Provide the (X, Y) coordinate of the cell's center where the given text is located.  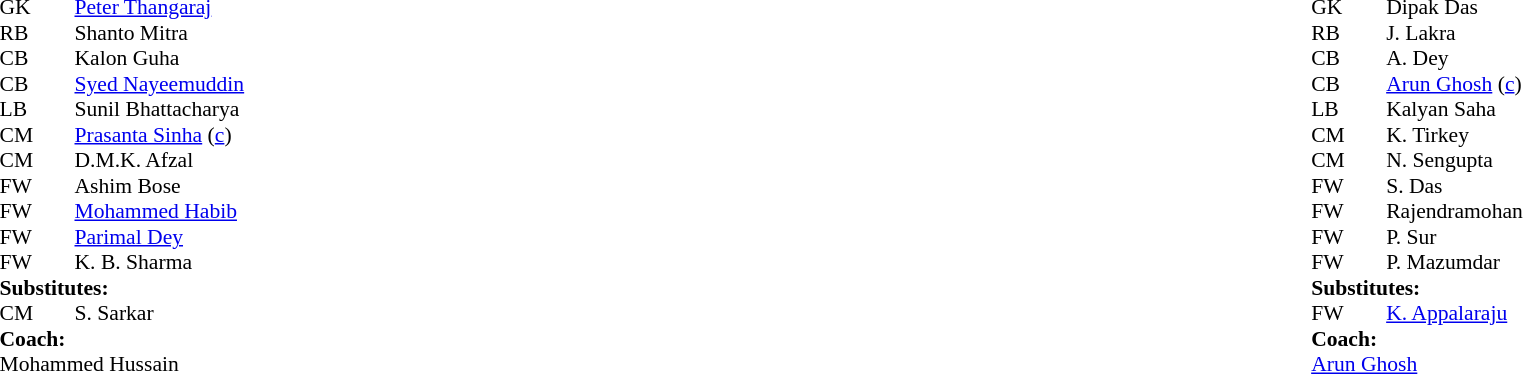
Mohammed Habib (159, 211)
Parimal Dey (159, 237)
A. Dey (1454, 59)
Shanto Mitra (159, 33)
Syed Nayeemuddin (159, 84)
Rajendramohan (1454, 211)
P. Mazumdar (1454, 263)
Sunil Bhattacharya (159, 109)
S. Das (1454, 186)
J. Lakra (1454, 33)
Prasanta Sinha (c) (159, 135)
Ashim Bose (159, 186)
Kalyan Saha (1454, 109)
N. Sengupta (1454, 161)
D.M.K. Afzal (159, 161)
S. Sarkar (159, 313)
K. B. Sharma (159, 263)
P. Sur (1454, 237)
Kalon Guha (159, 59)
K. Appalaraju (1454, 313)
K. Tirkey (1454, 135)
Arun Ghosh (c) (1454, 84)
